For the text-containing cell, return its midpoint in [x, y] coordinate format. 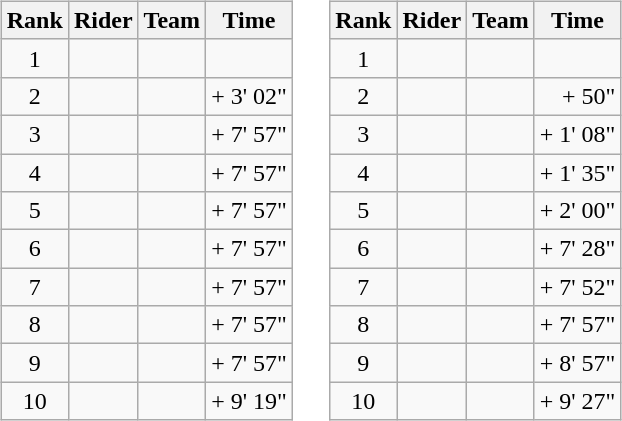
+ 50" [578, 96]
+ 8' 57" [578, 363]
+ 3' 02" [250, 96]
+ 7' 28" [578, 249]
+ 1' 35" [578, 173]
+ 9' 19" [250, 401]
+ 7' 52" [578, 287]
+ 1' 08" [578, 134]
+ 2' 00" [578, 211]
+ 9' 27" [578, 401]
